Scan for the cell matching the given text and deliver its [x, y] coordinate at center. 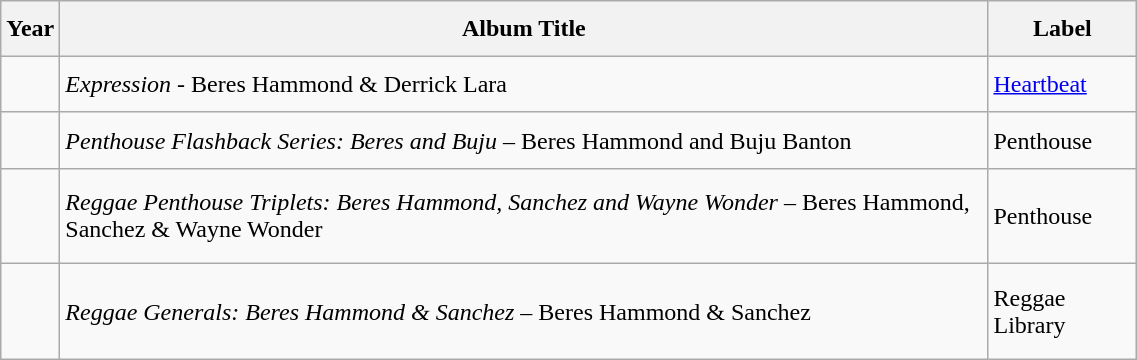
Reggae Penthouse Triplets: Beres Hammond, Sanchez and Wayne Wonder – Beres Hammond, Sanchez & Wayne Wonder [524, 216]
Year [30, 29]
Label [1062, 29]
Expression - Beres Hammond & Derrick Lara [524, 85]
Heartbeat [1062, 85]
Penthouse Flashback Series: Beres and Buju – Beres Hammond and Buju Banton [524, 140]
Reggae Library [1062, 312]
Album Title [524, 29]
Reggae Generals: Beres Hammond & Sanchez – Beres Hammond & Sanchez [524, 312]
